Search for the cell housing the specified text and yield its (X, Y) center coordinate. 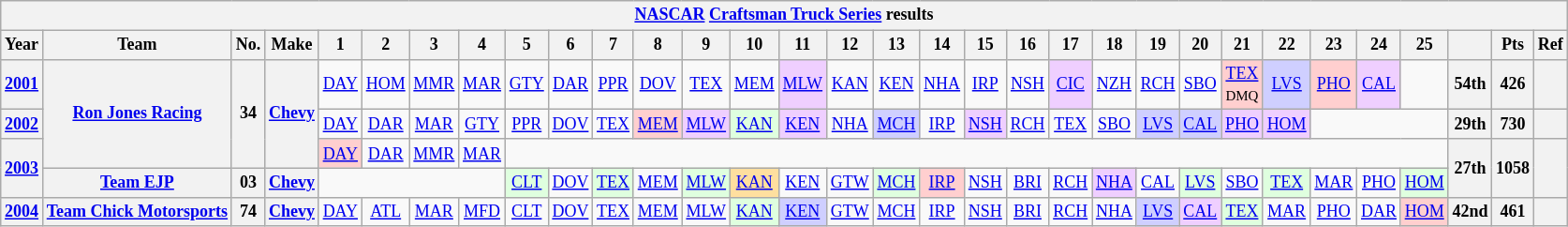
14 (942, 45)
2002 (22, 124)
12 (850, 45)
19 (1158, 45)
13 (896, 45)
Team Chick Motorsports (137, 212)
NASCAR Craftsman Truck Series results (784, 15)
5 (526, 45)
2001 (22, 84)
25 (1424, 45)
Make (292, 45)
21 (1242, 45)
Pts (1514, 45)
16 (1028, 45)
4 (482, 45)
TEXDMQ (1242, 84)
2004 (22, 212)
6 (570, 45)
3 (435, 45)
CIC (1071, 84)
1058 (1514, 168)
9 (706, 45)
42nd (1471, 212)
74 (247, 212)
2003 (22, 168)
No. (247, 45)
Year (22, 45)
34 (247, 113)
20 (1201, 45)
11 (802, 45)
NZH (1115, 84)
Team (137, 45)
ATL (386, 212)
Ron Jones Racing (137, 113)
22 (1287, 45)
29th (1471, 124)
18 (1115, 45)
426 (1514, 84)
03 (247, 182)
27th (1471, 168)
730 (1514, 124)
461 (1514, 212)
54th (1471, 84)
8 (658, 45)
17 (1071, 45)
10 (754, 45)
1 (340, 45)
Team EJP (137, 182)
24 (1379, 45)
15 (985, 45)
Ref (1550, 45)
MFD (482, 212)
23 (1334, 45)
2 (386, 45)
7 (614, 45)
